For the text-containing cell, return its midpoint in [X, Y] coordinate format. 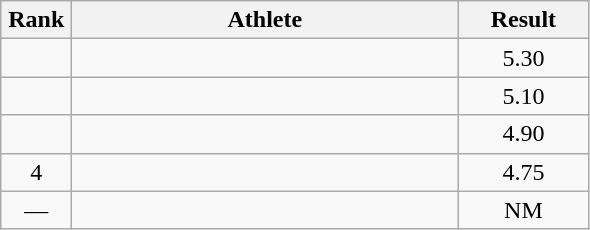
NM [524, 210]
Result [524, 20]
4.90 [524, 134]
Athlete [265, 20]
5.10 [524, 96]
Rank [36, 20]
5.30 [524, 58]
— [36, 210]
4 [36, 172]
4.75 [524, 172]
